Detect which cell encompasses the target text, then output its (X, Y) center coordinate. 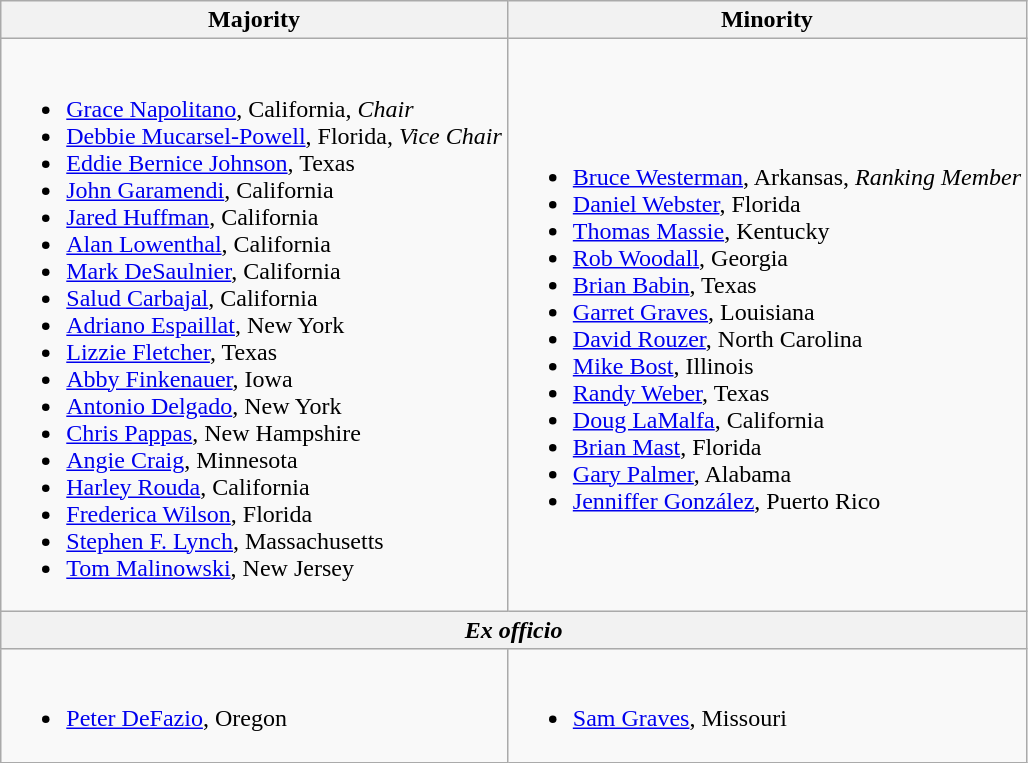
Minority (766, 20)
Sam Graves, Missouri (766, 706)
Majority (254, 20)
Peter DeFazio, Oregon (254, 706)
Ex officio (514, 630)
